Find where the given text appears and provide that cell's center as (X, Y) coordinate. 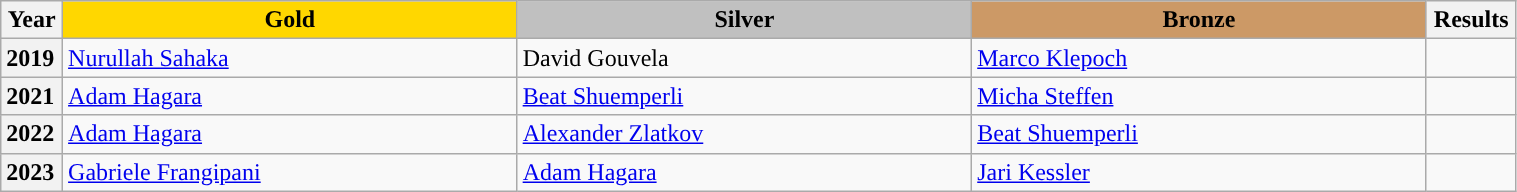
2021 (32, 96)
Gold (290, 20)
Micha Steffen (1200, 96)
Gabriele Frangipani (290, 172)
Results (1471, 20)
Year (32, 20)
2022 (32, 134)
Alexander Zlatkov (744, 134)
Silver (744, 20)
2019 (32, 58)
2023 (32, 172)
Bronze (1200, 20)
Jari Kessler (1200, 172)
David Gouvela (744, 58)
Nurullah Sahaka (290, 58)
Marco Klepoch (1200, 58)
